Return the (x, y) coordinate for the center point of the cell that contains the specified text.  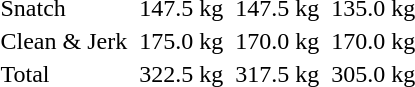
170.0 kg (278, 41)
175.0 kg (182, 41)
